For the text-containing cell, return its midpoint in (x, y) coordinate format. 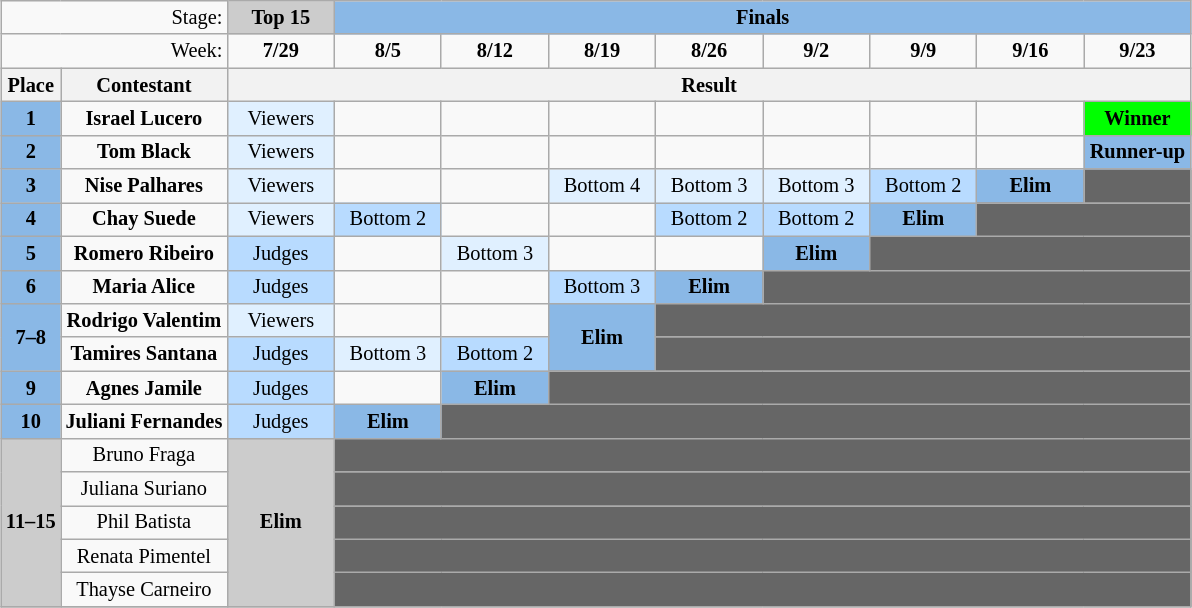
9/23 (1138, 51)
6 (31, 287)
Juliana Suriano (144, 489)
4 (31, 219)
Phil Batista (144, 522)
Week: (114, 51)
Contestant (144, 85)
Juliani Fernandes (144, 421)
11–15 (31, 522)
9/16 (1030, 51)
Winner (1138, 118)
2 (31, 152)
9/2 (816, 51)
3 (31, 186)
7/29 (280, 51)
Place (31, 85)
Renata Pimentel (144, 556)
8/26 (710, 51)
1 (31, 118)
Result (709, 85)
Tamires Santana (144, 354)
8/19 (602, 51)
Maria Alice (144, 287)
Rodrigo Valentim (144, 320)
8/5 (388, 51)
Agnes Jamile (144, 388)
9 (31, 388)
Bottom 4 (602, 186)
Top 15 (280, 17)
Runner-up (1138, 152)
8/12 (494, 51)
Thayse Carneiro (144, 589)
7–8 (31, 336)
Finals (762, 17)
10 (31, 421)
Stage: (114, 17)
Bruno Fraga (144, 455)
Romero Ribeiro (144, 253)
Tom Black (144, 152)
Nise Palhares (144, 186)
9/9 (924, 51)
Chay Suede (144, 219)
Israel Lucero (144, 118)
5 (31, 253)
